Extract the [X, Y] coordinate from the center of the cell holding the provided text.  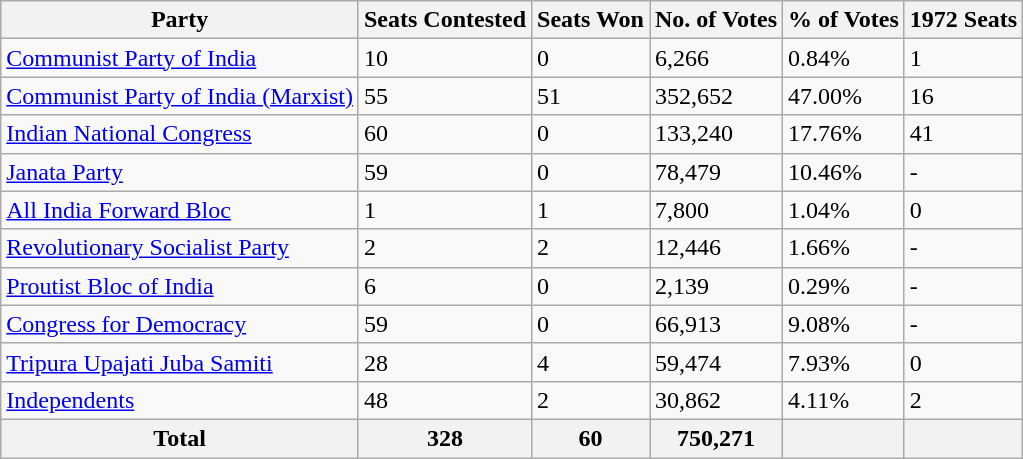
0.84% [844, 58]
41 [963, 134]
Janata Party [180, 172]
7.93% [844, 362]
Indian National Congress [180, 134]
16 [963, 96]
51 [591, 96]
% of Votes [844, 20]
Communist Party of India (Marxist) [180, 96]
4.11% [844, 400]
328 [444, 438]
17.76% [844, 134]
Seats Contested [444, 20]
78,479 [716, 172]
All India Forward Bloc [180, 210]
10.46% [844, 172]
352,652 [716, 96]
1.04% [844, 210]
10 [444, 58]
Proutist Bloc of India [180, 286]
Seats Won [591, 20]
1.66% [844, 248]
6,266 [716, 58]
28 [444, 362]
Tripura Upajati Juba Samiti [180, 362]
66,913 [716, 324]
Congress for Democracy [180, 324]
2,139 [716, 286]
Revolutionary Socialist Party [180, 248]
No. of Votes [716, 20]
7,800 [716, 210]
47.00% [844, 96]
Total [180, 438]
9.08% [844, 324]
12,446 [716, 248]
55 [444, 96]
Independents [180, 400]
1972 Seats [963, 20]
30,862 [716, 400]
4 [591, 362]
59,474 [716, 362]
750,271 [716, 438]
133,240 [716, 134]
Communist Party of India [180, 58]
Party [180, 20]
48 [444, 400]
6 [444, 286]
0.29% [844, 286]
